Search for the cell housing the specified text and yield its [x, y] center coordinate. 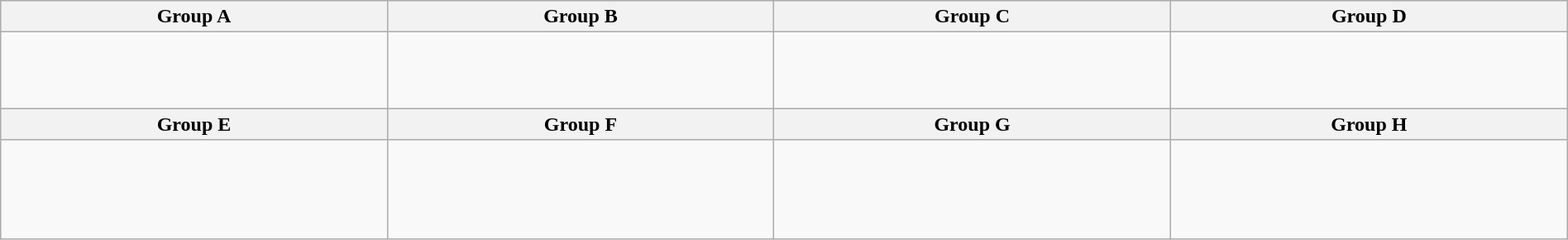
Group A [194, 17]
Group H [1369, 124]
Group D [1369, 17]
Group C [973, 17]
Group B [581, 17]
Group F [581, 124]
Group G [973, 124]
Group E [194, 124]
